Find where the given text appears and provide that cell's center as [X, Y] coordinate. 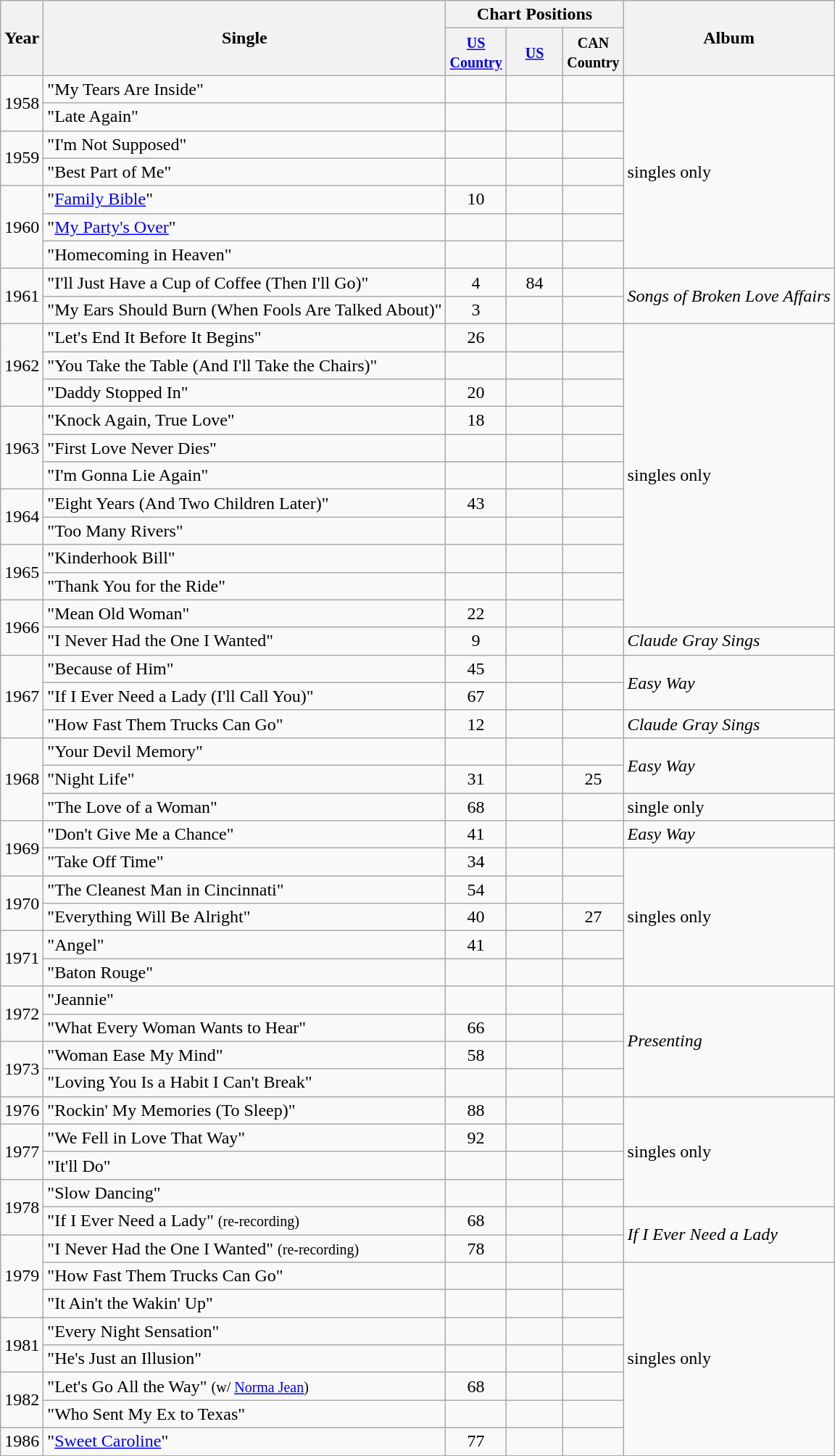
CAN Country [593, 52]
"Loving You Is a Habit I Can't Break" [245, 1083]
"Everything Will Be Alright" [245, 917]
92 [475, 1138]
"My Party's Over" [245, 227]
1958 [22, 103]
22 [475, 613]
"Who Sent My Ex to Texas" [245, 1414]
"What Every Woman Wants to Hear" [245, 1027]
78 [475, 1248]
10 [475, 199]
"Eight Years (And Two Children Later)" [245, 503]
"Woman Ease My Mind" [245, 1055]
1962 [22, 365]
"Jeannie" [245, 1000]
"My Tears Are Inside" [245, 89]
"I'm Gonna Lie Again" [245, 476]
"My Ears Should Burn (When Fools Are Talked About)" [245, 310]
"First Love Never Dies" [245, 448]
"Best Part of Me" [245, 172]
"You Take the Table (And I'll Take the Chairs)" [245, 365]
1981 [22, 1345]
84 [535, 282]
US [535, 52]
"He's Just an Illusion" [245, 1359]
31 [475, 779]
"Rockin' My Memories (To Sleep)" [245, 1110]
3 [475, 310]
77 [475, 1441]
Year [22, 38]
"Thank You for the Ride" [245, 586]
"Because of Him" [245, 669]
"Don't Give Me a Chance" [245, 835]
"Night Life" [245, 779]
26 [475, 337]
1977 [22, 1151]
1968 [22, 779]
34 [475, 862]
"Angel" [245, 945]
1965 [22, 572]
1972 [22, 1014]
"Let's Go All the Way" (w/ Norma Jean) [245, 1386]
Presenting [729, 1041]
"Knock Again, True Love" [245, 421]
1978 [22, 1207]
"Slow Dancing" [245, 1193]
18 [475, 421]
"Your Devil Memory" [245, 751]
"Late Again" [245, 117]
"Baton Rouge" [245, 972]
"Take Off Time" [245, 862]
1982 [22, 1400]
1970 [22, 903]
"It'll Do" [245, 1165]
4 [475, 282]
"It Ain't the Wakin' Up" [245, 1304]
If I Ever Need a Lady [729, 1234]
88 [475, 1110]
"Let's End It Before It Begins" [245, 337]
"Family Bible" [245, 199]
1963 [22, 448]
"Too Many Rivers" [245, 531]
"I Never Had the One I Wanted" (re-recording) [245, 1248]
20 [475, 393]
1971 [22, 959]
"Sweet Caroline" [245, 1441]
25 [593, 779]
1960 [22, 227]
"Every Night Sensation" [245, 1331]
40 [475, 917]
"The Love of a Woman" [245, 807]
"Homecoming in Heaven" [245, 255]
"We Fell in Love That Way" [245, 1138]
1961 [22, 296]
"If I Ever Need a Lady (I'll Call You)" [245, 696]
1959 [22, 158]
1966 [22, 627]
Single [245, 38]
1964 [22, 517]
"I'll Just Have a Cup of Coffee (Then I'll Go)" [245, 282]
1973 [22, 1069]
single only [729, 807]
1967 [22, 696]
54 [475, 890]
US Country [475, 52]
"Mean Old Woman" [245, 613]
9 [475, 641]
27 [593, 917]
"I'm Not Supposed" [245, 144]
1976 [22, 1110]
Chart Positions [535, 15]
Songs of Broken Love Affairs [729, 296]
58 [475, 1055]
1979 [22, 1275]
43 [475, 503]
"I Never Had the One I Wanted" [245, 641]
45 [475, 669]
1986 [22, 1441]
12 [475, 724]
"Daddy Stopped In" [245, 393]
1969 [22, 848]
66 [475, 1027]
"Kinderhook Bill" [245, 558]
67 [475, 696]
"If I Ever Need a Lady" (re-recording) [245, 1220]
"The Cleanest Man in Cincinnati" [245, 890]
Album [729, 38]
